Determine the (x, y) coordinate at the center of the cell enclosing the given text.  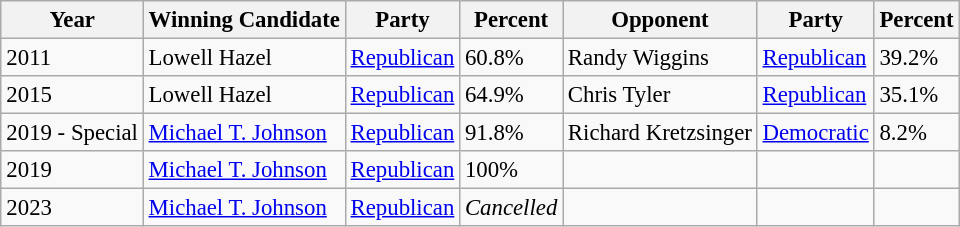
Winning Candidate (244, 20)
Cancelled (512, 208)
2019 - Special (72, 133)
35.1% (916, 95)
Year (72, 20)
8.2% (916, 133)
2011 (72, 57)
Randy Wiggins (660, 57)
91.8% (512, 133)
2023 (72, 208)
Democratic (816, 133)
2015 (72, 95)
100% (512, 170)
Richard Kretzsinger (660, 133)
Chris Tyler (660, 95)
60.8% (512, 57)
2019 (72, 170)
64.9% (512, 95)
39.2% (916, 57)
Opponent (660, 20)
